Find where the given text appears and provide that cell's center as [X, Y] coordinate. 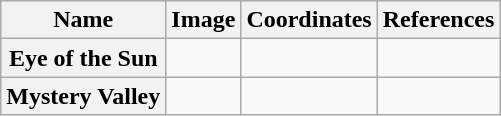
References [438, 20]
Eye of the Sun [84, 58]
Coordinates [309, 20]
Mystery Valley [84, 96]
Name [84, 20]
Image [204, 20]
